Pinpoint the cell where the given text exists, returning its (x, y) midpoint coordinate. 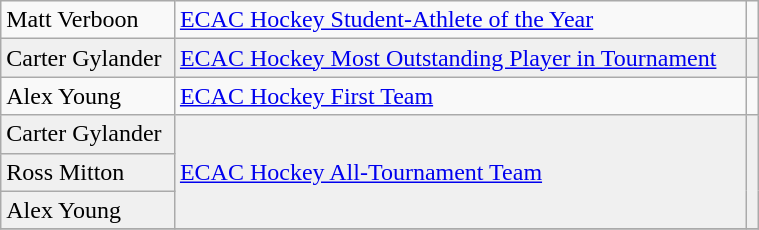
ECAC Hockey All-Tournament Team (460, 172)
ECAC Hockey Student-Athlete of the Year (460, 20)
ECAC Hockey Most Outstanding Player in Tournament (460, 58)
ECAC Hockey First Team (460, 96)
Matt Verboon (88, 20)
Ross Mitton (88, 172)
